Scan for the cell matching the given text and deliver its [x, y] coordinate at center. 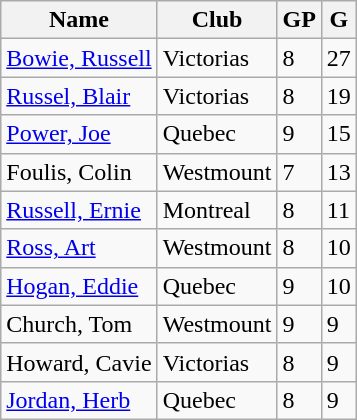
Foulis, Colin [79, 172]
7 [299, 172]
GP [299, 20]
Hogan, Eddie [79, 286]
Club [217, 20]
G [338, 20]
Ross, Art [79, 248]
Russel, Blair [79, 96]
27 [338, 58]
Jordan, Herb [79, 400]
Power, Joe [79, 134]
11 [338, 210]
19 [338, 96]
Name [79, 20]
Montreal [217, 210]
Howard, Cavie [79, 362]
13 [338, 172]
Bowie, Russell [79, 58]
15 [338, 134]
Russell, Ernie [79, 210]
Church, Tom [79, 324]
